Identify which cell holds the provided text, then report its [x, y] central coordinate. 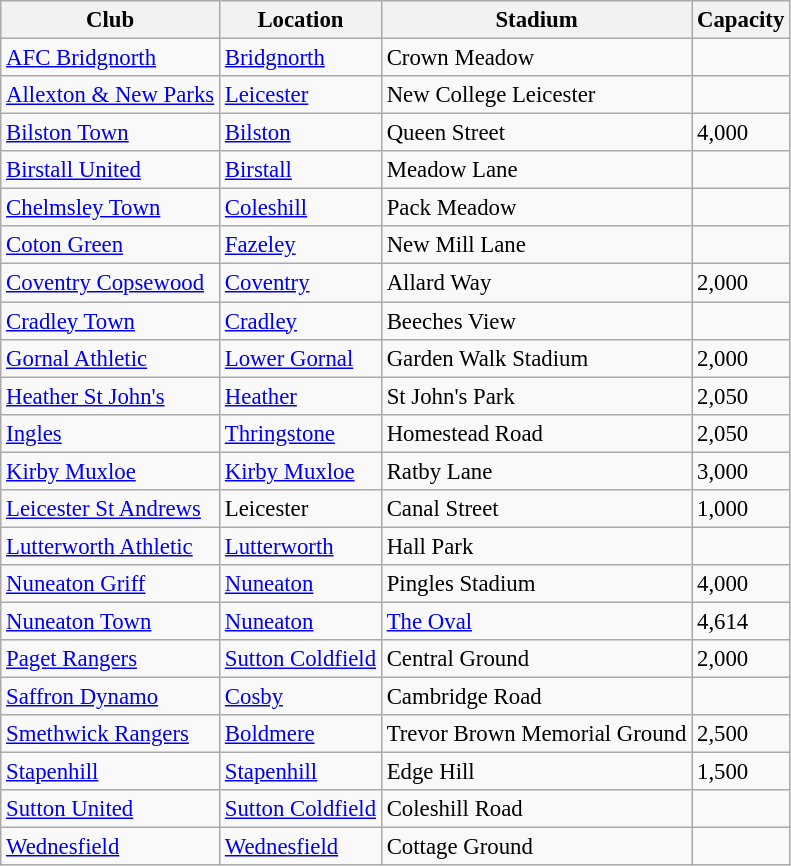
Heather St John's [110, 396]
Allard Way [536, 283]
Edge Hill [536, 772]
Paget Rangers [110, 659]
3,000 [741, 471]
Meadow Lane [536, 170]
Lower Gornal [301, 358]
Coleshill [301, 208]
Coventry Copsewood [110, 283]
The Oval [536, 621]
AFC Bridgnorth [110, 58]
Central Ground [536, 659]
Trevor Brown Memorial Ground [536, 734]
Queen Street [536, 133]
Cosby [301, 697]
Leicester St Andrews [110, 509]
Bilston Town [110, 133]
Homestead Road [536, 433]
Birstall United [110, 170]
Location [301, 20]
Ingles [110, 433]
St John's Park [536, 396]
New Mill Lane [536, 245]
Hall Park [536, 546]
Smethwick Rangers [110, 734]
Coleshill Road [536, 809]
Saffron Dynamo [110, 697]
Birstall [301, 170]
Garden Walk Stadium [536, 358]
Cradley [301, 321]
Fazeley [301, 245]
Cambridge Road [536, 697]
Gornal Athletic [110, 358]
Bridgnorth [301, 58]
Chelmsley Town [110, 208]
Cottage Ground [536, 847]
2,500 [741, 734]
1,000 [741, 509]
Coventry [301, 283]
Bilston [301, 133]
Stadium [536, 20]
Boldmere [301, 734]
1,500 [741, 772]
Capacity [741, 20]
Coton Green [110, 245]
New College Leicester [536, 95]
Thringstone [301, 433]
Pack Meadow [536, 208]
Club [110, 20]
Sutton United [110, 809]
Lutterworth Athletic [110, 546]
Nuneaton Griff [110, 584]
Cradley Town [110, 321]
Ratby Lane [536, 471]
Canal Street [536, 509]
Pingles Stadium [536, 584]
Allexton & New Parks [110, 95]
Beeches View [536, 321]
Heather [301, 396]
Lutterworth [301, 546]
4,614 [741, 621]
Crown Meadow [536, 58]
Nuneaton Town [110, 621]
